Search for the cell housing the specified text and yield its (X, Y) center coordinate. 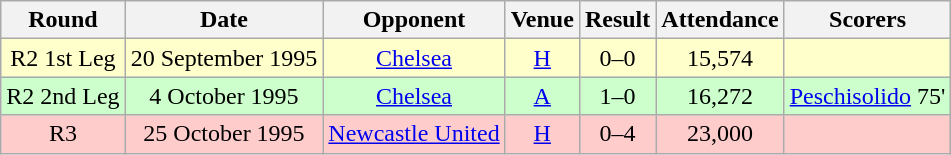
Opponent (414, 20)
4 October 1995 (224, 96)
Newcastle United (414, 134)
0–0 (617, 58)
R2 2nd Leg (63, 96)
25 October 1995 (224, 134)
Attendance (720, 20)
Date (224, 20)
16,272 (720, 96)
1–0 (617, 96)
Result (617, 20)
0–4 (617, 134)
R3 (63, 134)
15,574 (720, 58)
20 September 1995 (224, 58)
Peschisolido 75' (868, 96)
Round (63, 20)
23,000 (720, 134)
A (542, 96)
Venue (542, 20)
R2 1st Leg (63, 58)
Scorers (868, 20)
